Provide the [x, y] coordinate of the cell's center where the given text is located.  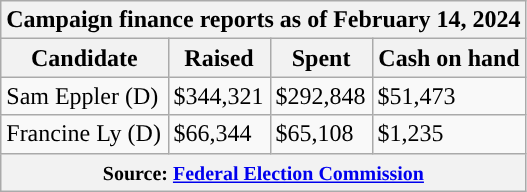
$1,235 [449, 134]
Campaign finance reports as of February 14, 2024 [264, 20]
Cash on hand [449, 58]
Raised [219, 58]
$65,108 [321, 134]
Francine Ly (D) [84, 134]
$51,473 [449, 96]
Spent [321, 58]
$66,344 [219, 134]
Candidate [84, 58]
$344,321 [219, 96]
Sam Eppler (D) [84, 96]
Source: Federal Election Commission [264, 172]
$292,848 [321, 96]
